Capture the cell that displays the provided text and extract its (x, y) central coordinate. 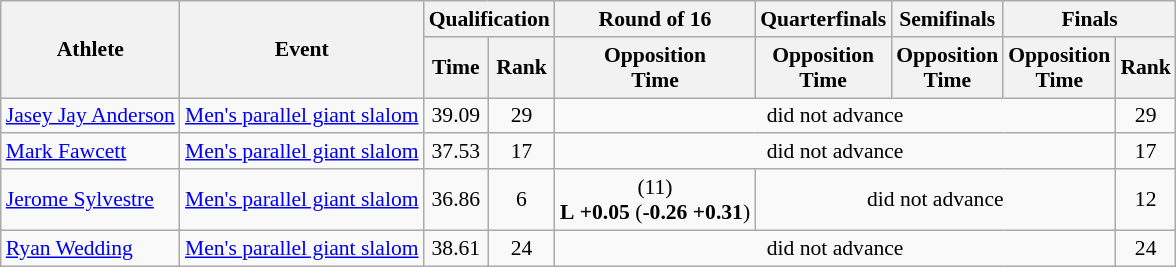
36.86 (456, 200)
37.53 (456, 152)
6 (522, 200)
Round of 16 (655, 19)
Athlete (90, 50)
Time (456, 68)
Finals (1090, 19)
(11)L +0.05 (-0.26 +0.31) (655, 200)
12 (1146, 200)
39.09 (456, 116)
Ryan Wedding (90, 248)
Event (302, 50)
Mark Fawcett (90, 152)
38.61 (456, 248)
Semifinals (947, 19)
Jerome Sylvestre (90, 200)
Qualification (490, 19)
Quarterfinals (823, 19)
Jasey Jay Anderson (90, 116)
